Detect which cell encompasses the target text, then output its (X, Y) center coordinate. 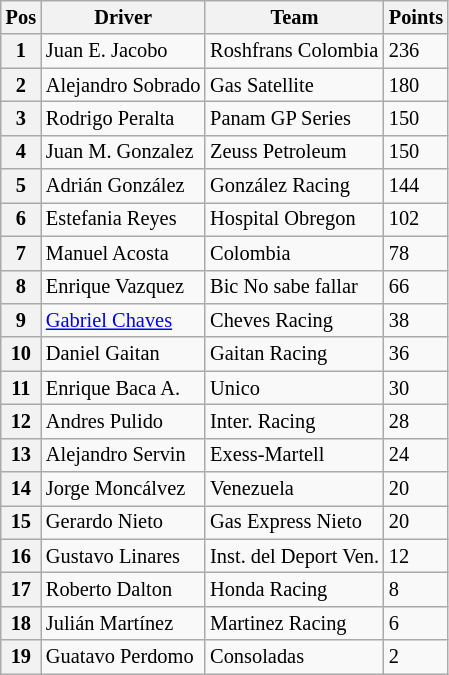
4 (21, 152)
Roberto Dalton (123, 589)
1 (21, 51)
Colombia (294, 253)
Andres Pulido (123, 421)
Estefania Reyes (123, 219)
66 (416, 287)
Unico (294, 388)
78 (416, 253)
236 (416, 51)
Alejandro Sobrado (123, 85)
9 (21, 320)
Enrique Vazquez (123, 287)
Jorge Moncálvez (123, 489)
Team (294, 17)
28 (416, 421)
Roshfrans Colombia (294, 51)
3 (21, 118)
Juan M. Gonzalez (123, 152)
Gabriel Chaves (123, 320)
Pos (21, 17)
Daniel Gaitan (123, 354)
Gerardo Nieto (123, 522)
38 (416, 320)
Gaitan Racing (294, 354)
16 (21, 556)
144 (416, 186)
Enrique Baca A. (123, 388)
14 (21, 489)
102 (416, 219)
Driver (123, 17)
Juan E. Jacobo (123, 51)
Consoladas (294, 657)
17 (21, 589)
Adrián González (123, 186)
Exess-Martell (294, 455)
15 (21, 522)
30 (416, 388)
18 (21, 623)
González Racing (294, 186)
Panam GP Series (294, 118)
Julián Martínez (123, 623)
36 (416, 354)
180 (416, 85)
Manuel Acosta (123, 253)
Bic No sabe fallar (294, 287)
11 (21, 388)
Martinez Racing (294, 623)
Inter. Racing (294, 421)
10 (21, 354)
13 (21, 455)
Cheves Racing (294, 320)
Inst. del Deport Ven. (294, 556)
Gas Express Nieto (294, 522)
Rodrigo Peralta (123, 118)
Gustavo Linares (123, 556)
Hospital Obregon (294, 219)
Venezuela (294, 489)
19 (21, 657)
5 (21, 186)
Honda Racing (294, 589)
7 (21, 253)
Gas Satellite (294, 85)
Zeuss Petroleum (294, 152)
24 (416, 455)
Guatavo Perdomo (123, 657)
Alejandro Servin (123, 455)
Points (416, 17)
